Capture the cell that displays the provided text and extract its (x, y) central coordinate. 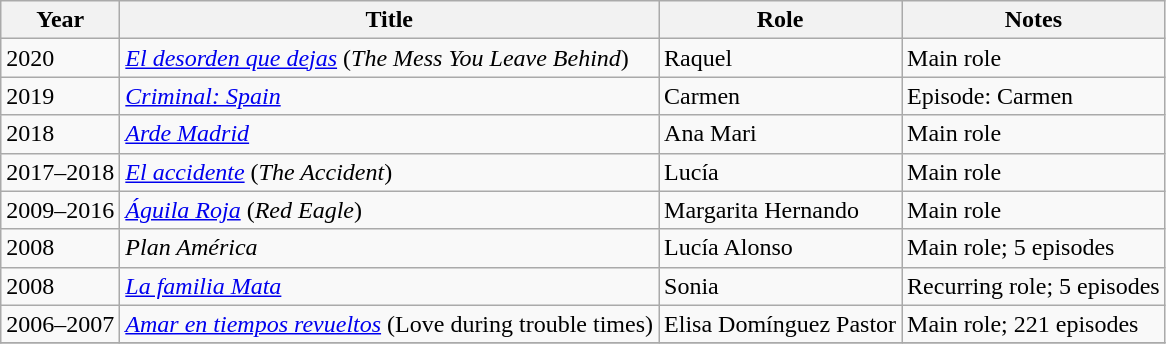
Raquel (780, 58)
La familia Mata (390, 286)
Elisa Domínguez Pastor (780, 324)
El desorden que dejas (The Mess You Leave Behind) (390, 58)
Ana Mari (780, 134)
2020 (60, 58)
El accidente (The Accident) (390, 172)
Notes (1034, 20)
2018 (60, 134)
Sonia (780, 286)
Main role; 221 episodes (1034, 324)
Recurring role; 5 episodes (1034, 286)
Main role; 5 episodes (1034, 248)
2009–2016 (60, 210)
Episode: Carmen (1034, 96)
Carmen (780, 96)
2019 (60, 96)
Lucía (780, 172)
Margarita Hernando (780, 210)
2006–2007 (60, 324)
Year (60, 20)
Lucía Alonso (780, 248)
Criminal: Spain (390, 96)
Role (780, 20)
Águila Roja (Red Eagle) (390, 210)
Title (390, 20)
Amar en tiempos revueltos (Love during trouble times) (390, 324)
Plan América (390, 248)
2017–2018 (60, 172)
Arde Madrid (390, 134)
